Extract the (x, y) coordinate from the center of the cell holding the provided text.  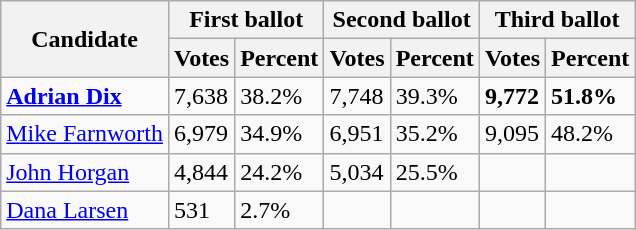
Candidate (85, 39)
6,951 (357, 134)
5,034 (357, 172)
24.2% (280, 172)
48.2% (590, 134)
7,748 (357, 96)
2.7% (280, 210)
6,979 (201, 134)
Mike Farnworth (85, 134)
51.8% (590, 96)
Second ballot (402, 20)
John Horgan (85, 172)
9,095 (512, 134)
7,638 (201, 96)
Adrian Dix (85, 96)
35.2% (434, 134)
25.5% (434, 172)
38.2% (280, 96)
39.3% (434, 96)
531 (201, 210)
First ballot (246, 20)
Third ballot (556, 20)
4,844 (201, 172)
9,772 (512, 96)
34.9% (280, 134)
Dana Larsen (85, 210)
